Scan for the cell matching the given text and deliver its (x, y) coordinate at center. 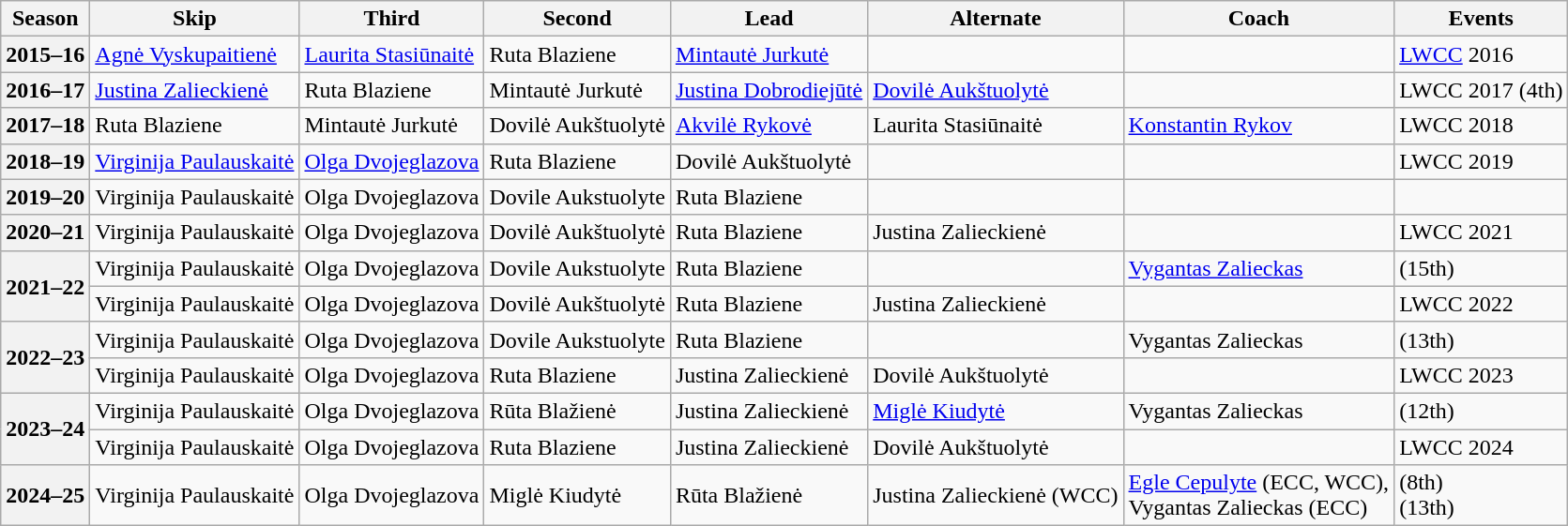
Egle Cepulyte (ECC, WCC),Vygantas Zalieckas (ECC) (1259, 495)
Lead (769, 19)
LWCC 2018 (1481, 126)
Events (1481, 19)
2016–17 (45, 90)
Coach (1259, 19)
LWCC 2019 (1481, 161)
2024–25 (45, 495)
LWCC 2024 (1481, 447)
2018–19 (45, 161)
Justina Dobrodiejūtė (769, 90)
(8th) (13th) (1481, 495)
2022–23 (45, 357)
2021–22 (45, 286)
Third (392, 19)
Akvilė Rykovė (769, 126)
Agnė Vyskupaitienė (195, 54)
LWCC 2021 (1481, 233)
(13th) (1481, 339)
LWCC 2022 (1481, 304)
Konstantin Rykov (1259, 126)
Alternate (996, 19)
2015–16 (45, 54)
2017–18 (45, 126)
2020–21 (45, 233)
LWCC 2016 (1481, 54)
2019–20 (45, 197)
LWCC 2017 (4th) (1481, 90)
(15th) (1481, 268)
(12th) (1481, 411)
2023–24 (45, 428)
Second (577, 19)
LWCC 2023 (1481, 375)
Season (45, 19)
Justina Zalieckienė (WCC) (996, 495)
Skip (195, 19)
